From the cell containing the given text, extract its center point as [x, y] coordinate. 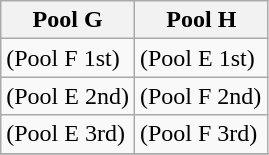
(Pool F 1st) [68, 58]
(Pool E 3rd) [68, 134]
Pool H [201, 20]
(Pool F 2nd) [201, 96]
(Pool E 2nd) [68, 96]
(Pool E 1st) [201, 58]
(Pool F 3rd) [201, 134]
Pool G [68, 20]
